Scan for the cell matching the given text and deliver its [x, y] coordinate at center. 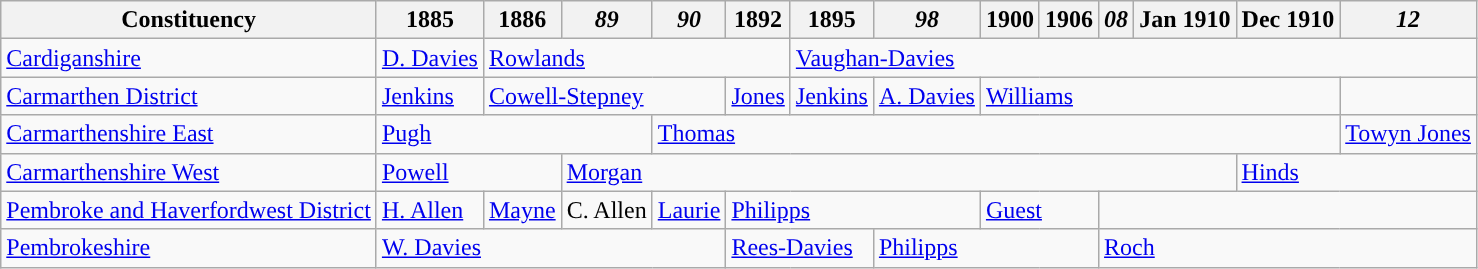
Vaughan-Davies [1133, 58]
Jan 1910 [1185, 20]
1906 [1068, 20]
C. Allen [606, 210]
Carmarthen District [189, 96]
W. Davies [551, 248]
90 [689, 20]
1886 [522, 20]
Hinds [1356, 172]
D. Davies [430, 58]
Thomas [996, 134]
Carmarthenshire East [189, 134]
89 [606, 20]
Pembrokeshire [189, 248]
Towyn Jones [1408, 134]
1895 [832, 20]
1892 [758, 20]
Guest [1039, 210]
08 [1116, 20]
Dec 1910 [1288, 20]
Williams [1160, 96]
Cardiganshire [189, 58]
Pembroke and Haverfordwest District [189, 210]
Cowell-Stepney [604, 96]
Rowlands [636, 58]
Morgan [898, 172]
Rees-Davies [800, 248]
Jones [758, 96]
1900 [1010, 20]
Constituency [189, 20]
A. Davies [926, 96]
Carmarthenshire West [189, 172]
Powell [468, 172]
98 [926, 20]
Roch [1288, 248]
Mayne [522, 210]
Laurie [689, 210]
12 [1408, 20]
H. Allen [430, 210]
1885 [430, 20]
Pugh [514, 134]
